Output the [x, y] coordinate of the center of the cell containing the given text.  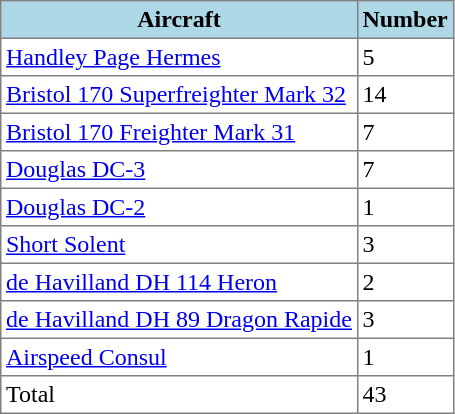
de Havilland DH 89 Dragon Rapide [179, 320]
43 [405, 395]
Airspeed Consul [179, 357]
Short Solent [179, 245]
14 [405, 95]
Number [405, 20]
de Havilland DH 114 Heron [179, 282]
Bristol 170 Superfreighter Mark 32 [179, 95]
Douglas DC-3 [179, 170]
Douglas DC-2 [179, 207]
Total [179, 395]
Aircraft [179, 20]
5 [405, 57]
Bristol 170 Freighter Mark 31 [179, 132]
Handley Page Hermes [179, 57]
2 [405, 282]
